From the cell containing the given text, extract its center point as (X, Y) coordinate. 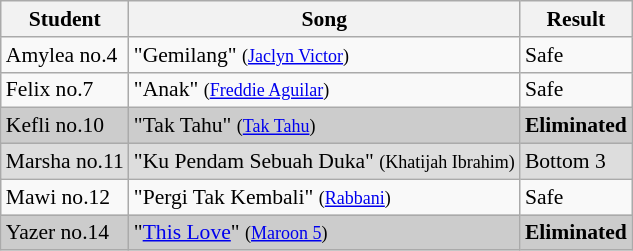
"Ku Pendam Sebuah Duka" (Khatijah Ibrahim) (324, 162)
Mawi no.12 (65, 197)
Amylea no.4 (65, 55)
Bottom 3 (576, 162)
"This Love" (Maroon 5) (324, 233)
"Pergi Tak Kembali" (Rabbani) (324, 197)
"Tak Tahu" (Tak Tahu) (324, 126)
Student (65, 19)
Song (324, 19)
"Anak" (Freddie Aguilar) (324, 90)
Felix no.7 (65, 90)
Marsha no.11 (65, 162)
"Gemilang" (Jaclyn Victor) (324, 55)
Result (576, 19)
Yazer no.14 (65, 233)
Kefli no.10 (65, 126)
